Output the (x, y) coordinate of the center of the cell containing the given text.  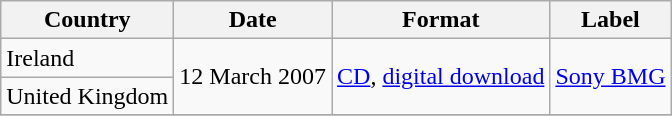
United Kingdom (88, 96)
Country (88, 20)
CD, digital download (441, 77)
Label (610, 20)
12 March 2007 (253, 77)
Date (253, 20)
Format (441, 20)
Sony BMG (610, 77)
Ireland (88, 58)
